From the cell containing the given text, extract its center point as (X, Y) coordinate. 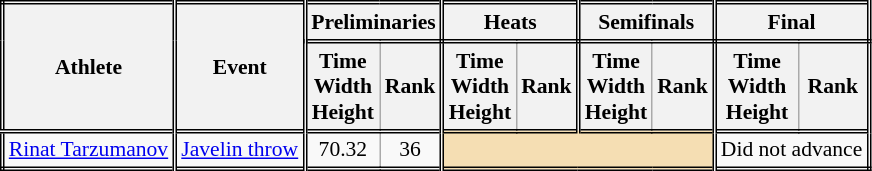
Preliminaries (374, 22)
Javelin throw (240, 150)
Semifinals (646, 22)
Heats (510, 22)
Rinat Tarzumanov (88, 150)
Did not advance (792, 150)
Athlete (88, 67)
36 (412, 150)
Final (792, 22)
70.32 (342, 150)
Event (240, 67)
